Detect which cell encompasses the target text, then output its [x, y] center coordinate. 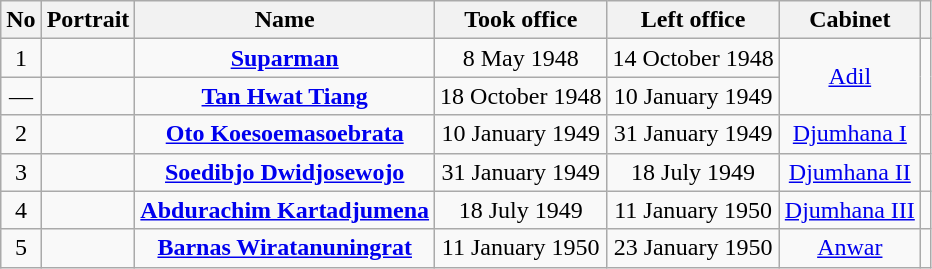
Djumhana II [850, 172]
Djumhana I [850, 134]
Djumhana III [850, 210]
14 October 1948 [693, 58]
No [21, 20]
4 [21, 210]
23 January 1950 [693, 248]
3 [21, 172]
Portrait [88, 20]
Name [285, 20]
Cabinet [850, 20]
Anwar [850, 248]
Oto Koesoemasoebrata [285, 134]
5 [21, 248]
Tan Hwat Tiang [285, 96]
18 October 1948 [521, 96]
8 May 1948 [521, 58]
Suparman [285, 58]
Adil [850, 77]
Abdurachim Kartadjumena [285, 210]
Took office [521, 20]
1 [21, 58]
2 [21, 134]
— [21, 96]
Barnas Wiratanuningrat [285, 248]
Left office [693, 20]
Soedibjo Dwidjosewojo [285, 172]
